Search for the cell housing the specified text and yield its [X, Y] center coordinate. 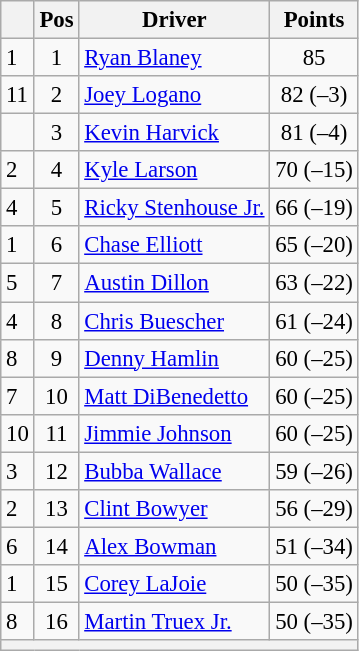
81 (–4) [314, 133]
Chris Buescher [174, 321]
Jimmie Johnson [174, 433]
Ricky Stenhouse Jr. [174, 208]
13 [56, 509]
15 [56, 584]
82 (–3) [314, 95]
Points [314, 20]
Joey Logano [174, 95]
Chase Elliott [174, 245]
Bubba Wallace [174, 471]
Denny Hamlin [174, 358]
Ryan Blaney [174, 58]
Matt DiBenedetto [174, 396]
Kevin Harvick [174, 133]
Kyle Larson [174, 170]
12 [56, 471]
Martin Truex Jr. [174, 621]
Clint Bowyer [174, 509]
16 [56, 621]
Austin Dillon [174, 283]
56 (–29) [314, 509]
Driver [174, 20]
51 (–34) [314, 546]
66 (–19) [314, 208]
63 (–22) [314, 283]
70 (–15) [314, 170]
61 (–24) [314, 321]
Alex Bowman [174, 546]
Corey LaJoie [174, 584]
65 (–20) [314, 245]
Pos [56, 20]
59 (–26) [314, 471]
9 [56, 358]
85 [314, 58]
14 [56, 546]
